Output the [X, Y] coordinate of the center of the cell containing the given text.  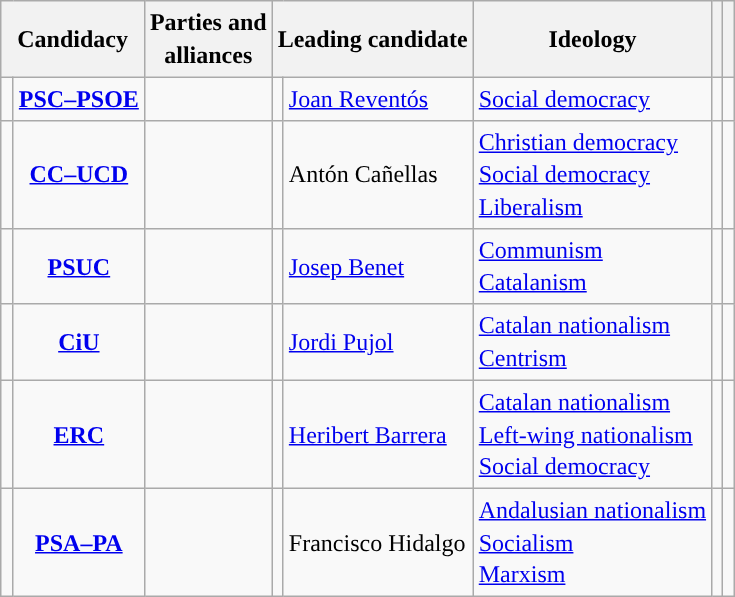
Social democracy [592, 98]
Josep Benet [378, 266]
Catalan nationalismLeft-wing nationalismSocial democracy [592, 434]
PSA–PA [78, 542]
Francisco Hidalgo [378, 542]
Leading candidate [372, 39]
Joan Reventós [378, 98]
CommunismCatalanism [592, 266]
PSC–PSOE [78, 98]
ERC [78, 434]
Parties andalliances [208, 39]
CiU [78, 342]
PSUC [78, 266]
CC–UCD [78, 174]
Antón Cañellas [378, 174]
Catalan nationalismCentrism [592, 342]
Heribert Barrera [378, 434]
Ideology [592, 39]
Christian democracySocial democracyLiberalism [592, 174]
Jordi Pujol [378, 342]
Andalusian nationalismSocialismMarxism [592, 542]
Candidacy [73, 39]
